Provide the (x, y) coordinate of the cell's center where the given text is located.  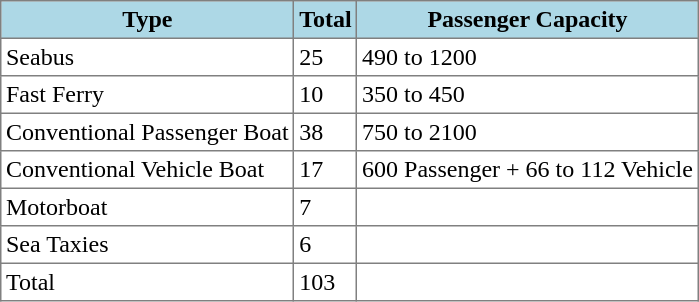
Conventional Vehicle Boat (148, 170)
Sea Taxies (148, 245)
490 to 1200 (528, 57)
350 to 450 (528, 95)
Conventional Passenger Boat (148, 132)
Seabus (148, 57)
38 (326, 132)
6 (326, 245)
103 (326, 282)
Passenger Capacity (528, 20)
10 (326, 95)
17 (326, 170)
7 (326, 207)
25 (326, 57)
Type (148, 20)
Fast Ferry (148, 95)
750 to 2100 (528, 132)
Motorboat (148, 207)
600 Passenger + 66 to 112 Vehicle (528, 170)
